Output the (X, Y) coordinate of the center of the cell containing the given text.  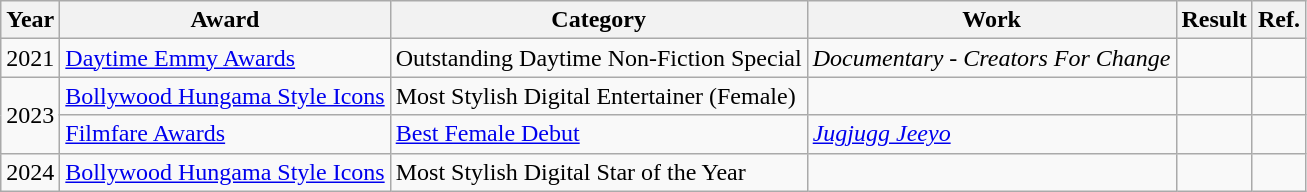
2023 (30, 115)
Category (598, 20)
2021 (30, 58)
Work (992, 20)
Filmfare Awards (225, 134)
Daytime Emmy Awards (225, 58)
Most Stylish Digital Star of the Year (598, 172)
Year (30, 20)
Outstanding Daytime Non-Fiction Special (598, 58)
Award (225, 20)
Documentary - Creators For Change (992, 58)
2024 (30, 172)
Most Stylish Digital Entertainer (Female) (598, 96)
Jugjugg Jeeyo (992, 134)
Result (1214, 20)
Ref. (1278, 20)
Best Female Debut (598, 134)
